From the cell containing the given text, extract its center point as (X, Y) coordinate. 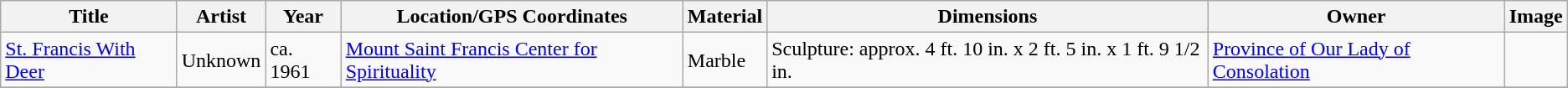
Dimensions (988, 17)
Marble (725, 60)
Year (303, 17)
Location/GPS Coordinates (512, 17)
Artist (221, 17)
Material (725, 17)
Sculpture: approx. 4 ft. 10 in. x 2 ft. 5 in. x 1 ft. 9 1/2 in. (988, 60)
Owner (1356, 17)
Unknown (221, 60)
ca. 1961 (303, 60)
Province of Our Lady of Consolation (1356, 60)
Mount Saint Francis Center for Spirituality (512, 60)
Title (89, 17)
St. Francis With Deer (89, 60)
Image (1536, 17)
